Determine the (x, y) coordinate at the center of the cell enclosing the given text.  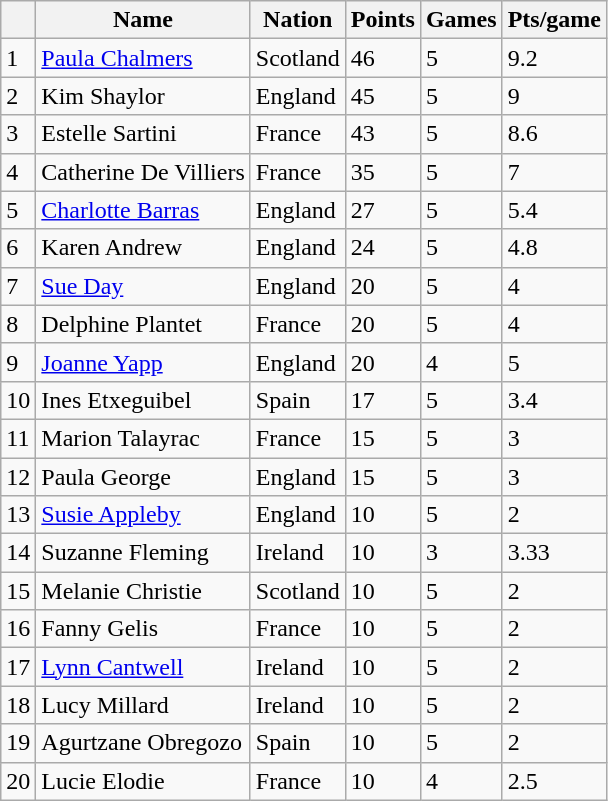
3.4 (554, 400)
Nation (298, 20)
8.6 (554, 134)
18 (18, 705)
Delphine Plantet (143, 324)
13 (18, 515)
Paula George (143, 477)
Lucy Millard (143, 705)
Suzanne Fleming (143, 553)
27 (382, 210)
Fanny Gelis (143, 629)
16 (18, 629)
19 (18, 743)
46 (382, 58)
Points (382, 20)
2.5 (554, 781)
11 (18, 438)
8 (18, 324)
Estelle Sartini (143, 134)
Games (461, 20)
Joanne Yapp (143, 362)
43 (382, 134)
14 (18, 553)
Sue Day (143, 286)
Charlotte Barras (143, 210)
Marion Talayrac (143, 438)
Ines Etxeguibel (143, 400)
Karen Andrew (143, 248)
Kim Shaylor (143, 96)
9.2 (554, 58)
Pts/game (554, 20)
5.4 (554, 210)
Susie Appleby (143, 515)
Paula Chalmers (143, 58)
45 (382, 96)
4.8 (554, 248)
Catherine De Villiers (143, 172)
Name (143, 20)
3.33 (554, 553)
35 (382, 172)
Lynn Cantwell (143, 667)
Melanie Christie (143, 591)
6 (18, 248)
24 (382, 248)
12 (18, 477)
Lucie Elodie (143, 781)
Agurtzane Obregozo (143, 743)
1 (18, 58)
